Detect which cell encompasses the target text, then output its (X, Y) center coordinate. 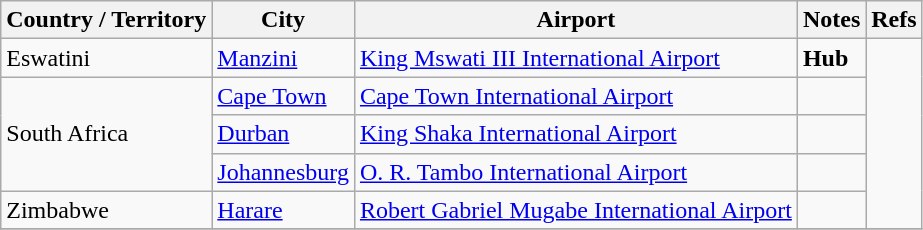
Durban (284, 134)
King Shaka International Airport (576, 134)
Eswatini (106, 58)
Johannesburg (284, 172)
Cape Town (284, 96)
Manzini (284, 58)
Refs (894, 20)
South Africa (106, 134)
King Mswati III International Airport (576, 58)
Harare (284, 210)
Robert Gabriel Mugabe International Airport (576, 210)
Country / Territory (106, 20)
O. R. Tambo International Airport (576, 172)
Notes (831, 20)
Cape Town International Airport (576, 96)
Hub (831, 58)
City (284, 20)
Airport (576, 20)
Zimbabwe (106, 210)
